Return the (X, Y) coordinate for the center point of the cell that contains the specified text.  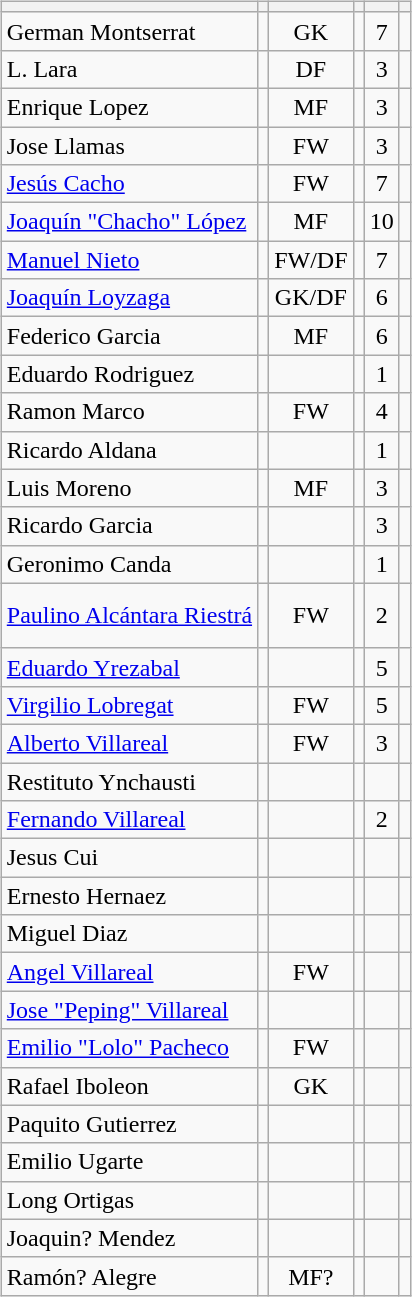
L. Lara (129, 69)
Ramon Marco (129, 412)
German Montserrat (129, 31)
Emilio "Lolo" Pacheco (129, 1048)
Manuel Nieto (129, 260)
Jose "Peping" Villareal (129, 1010)
Angel Villareal (129, 972)
Paulino Alcántara Riestrá (129, 616)
4 (382, 412)
Virgilio Lobregat (129, 705)
Joaquín "Chacho" López (129, 222)
Ricardo Garcia (129, 526)
GK/DF (311, 298)
Eduardo Rodriguez (129, 374)
Geronimo Canda (129, 564)
Ernesto Hernaez (129, 896)
Restituto Ynchausti (129, 781)
Jesus Cui (129, 858)
FW/DF (311, 260)
10 (382, 222)
Fernando Villareal (129, 820)
Enrique Lopez (129, 107)
Alberto Villareal (129, 743)
Paquito Gutierrez (129, 1124)
Joaquín Loyzaga (129, 298)
Eduardo Yrezabal (129, 667)
Long Ortigas (129, 1200)
Rafael Iboleon (129, 1086)
Jesús Cacho (129, 184)
Jose Llamas (129, 145)
Emilio Ugarte (129, 1162)
Luis Moreno (129, 488)
Federico Garcia (129, 336)
Joaquin? Mendez (129, 1238)
DF (311, 69)
Ricardo Aldana (129, 450)
Ramón? Alegre (129, 1276)
MF? (311, 1276)
Miguel Diaz (129, 934)
